Find where the given text appears and provide that cell's center as (X, Y) coordinate. 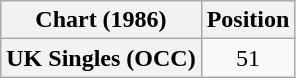
Chart (1986) (101, 20)
Position (248, 20)
UK Singles (OCC) (101, 58)
51 (248, 58)
